Extract the [X, Y] coordinate from the center of the cell holding the provided text.  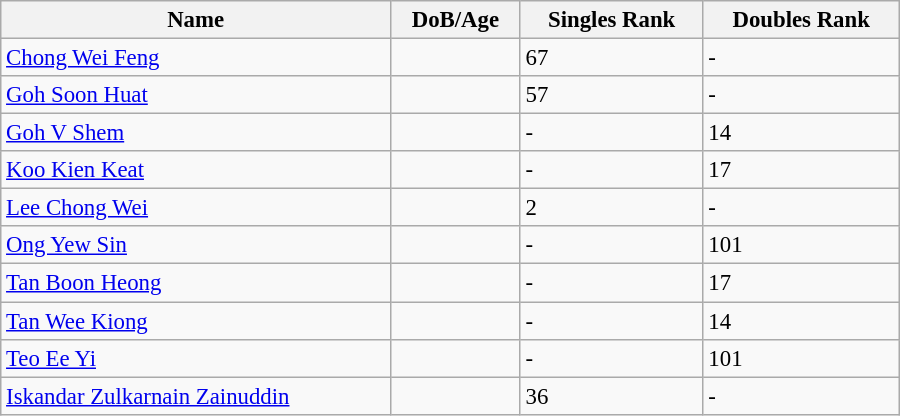
Lee Chong Wei [196, 208]
2 [612, 208]
Goh V Shem [196, 133]
Chong Wei Feng [196, 58]
DoB/Age [456, 20]
Koo Kien Keat [196, 170]
Iskandar Zulkarnain Zainuddin [196, 396]
Doubles Rank [801, 20]
Teo Ee Yi [196, 358]
Name [196, 20]
Ong Yew Sin [196, 245]
Goh Soon Huat [196, 95]
36 [612, 396]
67 [612, 58]
Tan Boon Heong [196, 283]
Singles Rank [612, 20]
57 [612, 95]
Tan Wee Kiong [196, 321]
